Capture the cell that displays the provided text and extract its [X, Y] central coordinate. 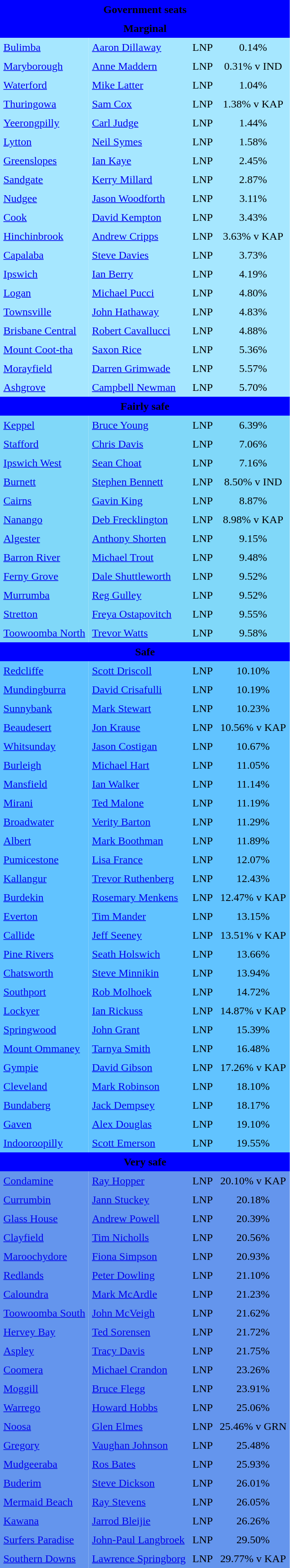
Fairly safe [145, 407]
Keppel [44, 426]
21.62% [253, 1313]
Ferny Grove [44, 577]
Kawana [44, 1521]
Mark Boothman [139, 841]
John Grant [139, 1030]
Jeff Seeney [139, 936]
Springwood [44, 1030]
15.39% [253, 1030]
20.18% [253, 1200]
20.39% [253, 1219]
1.44% [253, 123]
Toowoomba South [44, 1313]
Safe [145, 652]
Callide [44, 936]
Sunnybank [44, 709]
Lockyer [44, 1011]
18.10% [253, 1087]
25.93% [253, 1465]
13.51% v KAP [253, 936]
9.58% [253, 633]
26.26% [253, 1521]
Nanango [44, 520]
Ian Walker [139, 784]
Robert Cavallucci [139, 331]
Ted Sorensen [139, 1332]
Bruce Young [139, 426]
5.70% [253, 388]
Pine Rivers [44, 954]
Lytton [44, 142]
9.15% [253, 539]
Saxon Rice [139, 350]
Burleigh [44, 766]
Gaven [44, 1124]
29.50% [253, 1540]
Ray Hopper [139, 1181]
Broadwater [44, 822]
11.89% [253, 841]
0.31% v IND [253, 67]
2.87% [253, 180]
Mermaid Beach [44, 1502]
Mount Ommaney [44, 1049]
Southport [44, 992]
Jann Stuckey [139, 1200]
Waterford [44, 85]
Tarnya Smith [139, 1049]
Burnett [44, 482]
5.57% [253, 369]
Scott Emerson [139, 1143]
David Crisafulli [139, 690]
Michael Crandon [139, 1370]
Morayfield [44, 369]
Kallangur [44, 879]
Burdekin [44, 898]
Scott Driscoll [139, 671]
Condamine [44, 1181]
Marginal [145, 29]
Chris Davis [139, 444]
Reg Gulley [139, 596]
8.98% v KAP [253, 520]
2.45% [253, 161]
Gregory [44, 1446]
Gavin King [139, 501]
Capalaba [44, 255]
Fiona Simpson [139, 1257]
David Gibson [139, 1068]
Redlands [44, 1276]
Government seats [145, 10]
Beaudesert [44, 728]
17.26% v KAP [253, 1068]
10.67% [253, 747]
Tracy Davis [139, 1351]
10.10% [253, 671]
Thuringowa [44, 104]
14.87% v KAP [253, 1011]
Toowoomba North [44, 633]
Barron River [44, 558]
Rosemary Menkens [139, 898]
Bruce Flegg [139, 1389]
Ray Stevens [139, 1502]
David Kempton [139, 218]
12.47% v KAP [253, 898]
Mundingburra [44, 690]
Michael Hart [139, 766]
Alex Douglas [139, 1124]
Buderim [44, 1483]
Everton [44, 917]
4.80% [253, 293]
Andrew Powell [139, 1219]
4.19% [253, 274]
Nudgee [44, 199]
Coomera [44, 1370]
Jason Woodforth [139, 199]
Bundaberg [44, 1106]
21.72% [253, 1332]
20.56% [253, 1238]
1.04% [253, 85]
Townsville [44, 312]
Ipswich West [44, 463]
Michael Pucci [139, 293]
Rob Molhoek [139, 992]
Currumbin [44, 1200]
Hervey Bay [44, 1332]
Freya Ostapovitch [139, 614]
11.05% [253, 766]
Albert [44, 841]
25.06% [253, 1408]
Carl Judge [139, 123]
11.19% [253, 803]
19.10% [253, 1124]
Cook [44, 218]
3.63% v KAP [253, 237]
Moggill [44, 1389]
Noosa [44, 1427]
Algester [44, 539]
Seath Holswich [139, 954]
Warrego [44, 1408]
Howard Hobbs [139, 1408]
Aaron Dillaway [139, 48]
Ian Berry [139, 274]
7.06% [253, 444]
Michael Trout [139, 558]
Ted Malone [139, 803]
Mark Stewart [139, 709]
Anthony Shorten [139, 539]
19.55% [253, 1143]
5.36% [253, 350]
4.83% [253, 312]
21.23% [253, 1295]
Logan [44, 293]
Ros Bates [139, 1465]
12.43% [253, 879]
7.16% [253, 463]
Aspley [44, 1351]
Pumicestone [44, 860]
Glen Elmes [139, 1427]
Surfers Paradise [44, 1540]
3.73% [253, 255]
23.91% [253, 1389]
Jarrod Bleijie [139, 1521]
11.14% [253, 784]
Stafford [44, 444]
Ian Rickuss [139, 1011]
Ashgrove [44, 388]
18.17% [253, 1106]
Steve Dickson [139, 1483]
Glass House [44, 1219]
Greenslopes [44, 161]
13.66% [253, 954]
25.46% v GRN [253, 1427]
9.48% [253, 558]
Yeerongpilly [44, 123]
10.19% [253, 690]
Jack Dempsey [139, 1106]
Sean Choat [139, 463]
0.14% [253, 48]
Brisbane Central [44, 331]
Neil Symes [139, 142]
Stephen Bennett [139, 482]
Ipswich [44, 274]
Lisa France [139, 860]
Maryborough [44, 67]
Steve Davies [139, 255]
Jon Krause [139, 728]
9.55% [253, 614]
13.94% [253, 973]
Clayfield [44, 1238]
Bulimba [44, 48]
23.26% [253, 1370]
Redcliffe [44, 671]
Mirani [44, 803]
Trevor Ruthenberg [139, 879]
Kerry Millard [139, 180]
13.15% [253, 917]
Mark McArdle [139, 1295]
John McVeigh [139, 1313]
11.29% [253, 822]
Dale Shuttleworth [139, 577]
20.10% v KAP [253, 1181]
Cairns [44, 501]
1.38% v KAP [253, 104]
Murrumba [44, 596]
Whitsunday [44, 747]
Anne Maddern [139, 67]
Vaughan Johnson [139, 1446]
Cleveland [44, 1087]
Jason Costigan [139, 747]
Darren Grimwade [139, 369]
Mount Coot-tha [44, 350]
4.88% [253, 331]
Stretton [44, 614]
Mike Latter [139, 85]
Trevor Watts [139, 633]
Andrew Cripps [139, 237]
14.72% [253, 992]
Mark Robinson [139, 1087]
10.56% v KAP [253, 728]
12.07% [253, 860]
Maroochydore [44, 1257]
26.01% [253, 1483]
Verity Barton [139, 822]
Mudgeeraba [44, 1465]
Campbell Newman [139, 388]
8.50% v IND [253, 482]
Deb Frecklington [139, 520]
Steve Minnikin [139, 973]
3.43% [253, 218]
26.05% [253, 1502]
10.23% [253, 709]
Sam Cox [139, 104]
6.39% [253, 426]
John-Paul Langbroek [139, 1540]
Caloundra [44, 1295]
John Hathaway [139, 312]
3.11% [253, 199]
16.48% [253, 1049]
Ian Kaye [139, 161]
Peter Dowling [139, 1276]
20.93% [253, 1257]
Mansfield [44, 784]
8.87% [253, 501]
Tim Nicholls [139, 1238]
Sandgate [44, 180]
Gympie [44, 1068]
Chatsworth [44, 973]
Tim Mander [139, 917]
Very safe [145, 1162]
21.10% [253, 1276]
1.58% [253, 142]
Indooroopilly [44, 1143]
25.48% [253, 1446]
21.75% [253, 1351]
Hinchinbrook [44, 237]
